Return (x, y) of the center of cell containing provided text 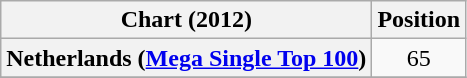
Netherlands (Mega Single Top 100) (186, 58)
Chart (2012) (186, 20)
65 (419, 58)
Position (419, 20)
